Find where the given text appears and provide that cell's center as [x, y] coordinate. 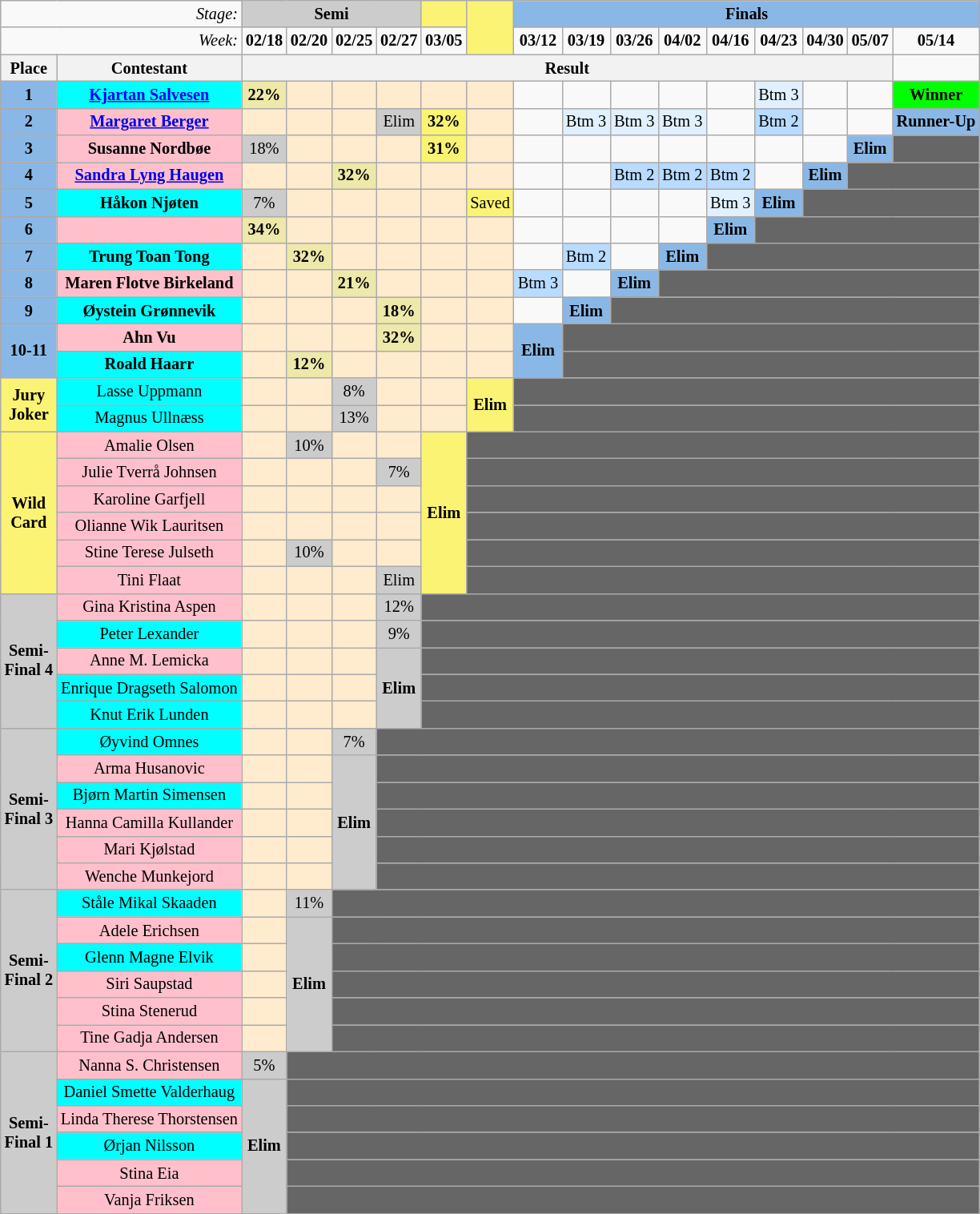
2 [29, 122]
05/14 [937, 41]
04/23 [778, 41]
Siri Saupstad [149, 984]
WildCard [29, 513]
Winner [937, 94]
Contestant [149, 68]
Week: [122, 41]
04/30 [825, 41]
02/25 [354, 41]
8% [354, 392]
Vanja Friksen [149, 1200]
Semi-Final 2 [29, 971]
Roald Haarr [149, 364]
Bjørn Martin Simensen [149, 795]
Øystein Grønnevik [149, 311]
Linda Therese Thorstensen [149, 1119]
Olianne Wik Lauritsen [149, 526]
7 [29, 256]
Anne M. Lemicka [149, 661]
5% [264, 1065]
03/12 [538, 41]
Stina Stenerud [149, 1011]
Tine Gadja Andersen [149, 1038]
05/07 [870, 41]
4 [29, 175]
04/02 [682, 41]
Semi-Final 3 [29, 809]
8 [29, 283]
Margaret Berger [149, 122]
Ahn Vu [149, 337]
Susanne Nordbøe [149, 149]
03/26 [634, 41]
Nanna S. Christensen [149, 1065]
Julie Tverrå Johnsen [149, 472]
5 [29, 203]
Maren Flotve Birkeland [149, 283]
Mari Kjølstad [149, 850]
Øyvind Omnes [149, 742]
Ståle Mikal Skaaden [149, 903]
Håkon Njøten [149, 203]
Ørjan Nilsson [149, 1146]
Karoline Garfjell [149, 499]
Semi-Final 4 [29, 661]
Adele Erichsen [149, 931]
Trung Toan Tong [149, 256]
Amalie Olsen [149, 445]
21% [354, 283]
11% [309, 903]
Semi-Final 1 [29, 1132]
JuryJoker [29, 405]
Place [29, 68]
03/19 [586, 41]
03/05 [444, 41]
3 [29, 149]
02/18 [264, 41]
Saved [490, 203]
34% [264, 230]
Stine Terese Julseth [149, 553]
04/16 [730, 41]
Gina Kristina Aspen [149, 607]
Sandra Lyng Haugen [149, 175]
22% [264, 94]
Kjartan Salvesen [149, 94]
Daniel Smette Valderhaug [149, 1092]
02/27 [399, 41]
Magnus Ullnæss [149, 418]
Hanna Camilla Kullander [149, 822]
Arma Husanovic [149, 769]
Wenche Munkejord [149, 876]
9% [399, 633]
Stina Eia [149, 1173]
9 [29, 311]
Finals [746, 14]
02/20 [309, 41]
Stage: [122, 14]
1 [29, 94]
10-11 [29, 351]
Enrique Dragseth Salomon [149, 688]
Tini Flaat [149, 580]
Lasse Uppmann [149, 392]
Result [567, 68]
Peter Lexander [149, 633]
Runner-Up [937, 122]
13% [354, 418]
Semi [331, 14]
31% [444, 149]
6 [29, 230]
Glenn Magne Elvik [149, 957]
Knut Erik Lunden [149, 714]
